Return the [X, Y] coordinate for the center point of the cell that contains the specified text.  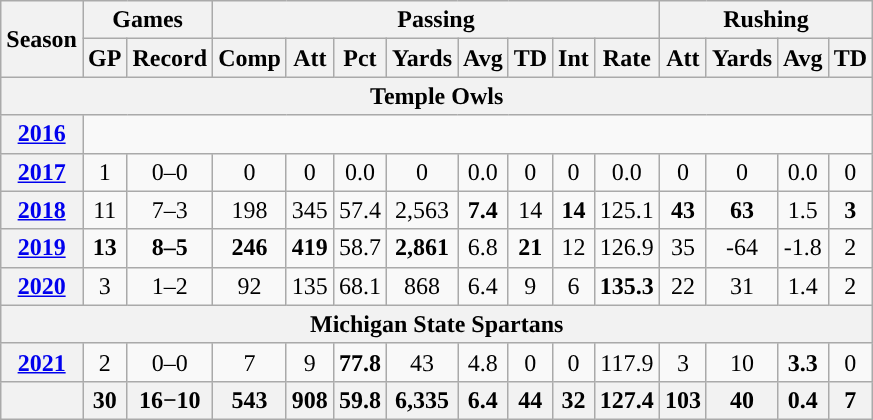
7.4 [484, 210]
44 [530, 400]
GP [104, 58]
22 [682, 286]
Pct [360, 58]
2017 [42, 172]
16−10 [170, 400]
59.8 [360, 400]
2018 [42, 210]
92 [250, 286]
419 [310, 248]
2016 [42, 134]
4.8 [484, 362]
2,563 [422, 210]
6 [574, 286]
35 [682, 248]
345 [310, 210]
30 [104, 400]
2021 [42, 362]
Int [574, 58]
Season [42, 39]
12 [574, 248]
2020 [42, 286]
0.4 [804, 400]
6.8 [484, 248]
40 [742, 400]
198 [250, 210]
77.8 [360, 362]
1 [104, 172]
Temple Owls [437, 96]
6,335 [422, 400]
13 [104, 248]
58.7 [360, 248]
1–2 [170, 286]
127.4 [626, 400]
125.1 [626, 210]
2019 [42, 248]
63 [742, 210]
Games [147, 20]
908 [310, 400]
868 [422, 286]
126.9 [626, 248]
Comp [250, 58]
8–5 [170, 248]
11 [104, 210]
32 [574, 400]
Passing [436, 20]
-64 [742, 248]
Michigan State Spartans [437, 324]
246 [250, 248]
135.3 [626, 286]
21 [530, 248]
-1.8 [804, 248]
2,861 [422, 248]
10 [742, 362]
103 [682, 400]
7–3 [170, 210]
57.4 [360, 210]
543 [250, 400]
Record [170, 58]
1.4 [804, 286]
31 [742, 286]
117.9 [626, 362]
Rate [626, 58]
Rushing [766, 20]
68.1 [360, 286]
1.5 [804, 210]
135 [310, 286]
3.3 [804, 362]
